Detect which cell encompasses the target text, then output its (x, y) center coordinate. 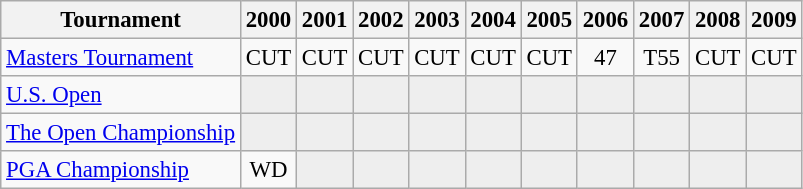
2001 (325, 20)
Masters Tournament (121, 58)
2008 (718, 20)
PGA Championship (121, 170)
2009 (774, 20)
2005 (549, 20)
The Open Championship (121, 133)
2006 (605, 20)
2004 (493, 20)
2007 (661, 20)
2000 (268, 20)
Tournament (121, 20)
2002 (381, 20)
U.S. Open (121, 95)
T55 (661, 58)
47 (605, 58)
2003 (437, 20)
WD (268, 170)
